Identify which cell holds the provided text, then report its (X, Y) central coordinate. 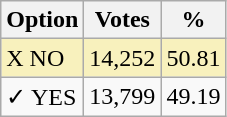
49.19 (194, 97)
Option (42, 20)
X NO (42, 58)
Votes (122, 20)
% (194, 20)
14,252 (122, 58)
✓ YES (42, 97)
13,799 (122, 97)
50.81 (194, 58)
